Detect which cell encompasses the target text, then output its [x, y] center coordinate. 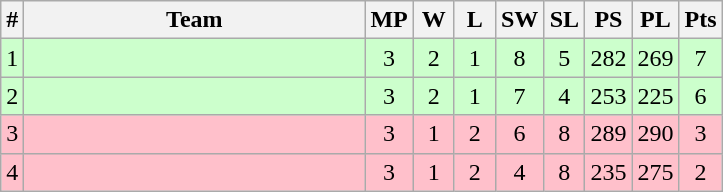
L [474, 20]
275 [656, 172]
PS [608, 20]
PL [656, 20]
5 [564, 58]
269 [656, 58]
289 [608, 134]
SL [564, 20]
290 [656, 134]
253 [608, 96]
W [434, 20]
# [12, 20]
SW [519, 20]
235 [608, 172]
Team [194, 20]
282 [608, 58]
MP [389, 20]
225 [656, 96]
Pts [700, 20]
